Return the (x, y) coordinate for the center point of the cell that contains the specified text.  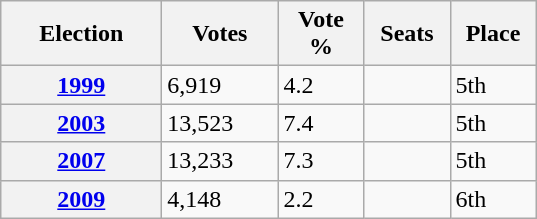
4.2 (321, 85)
1999 (82, 85)
6th (493, 199)
7.3 (321, 161)
Place (493, 34)
6,919 (220, 85)
Vote % (321, 34)
7.4 (321, 123)
2003 (82, 123)
Votes (220, 34)
2.2 (321, 199)
13,523 (220, 123)
2009 (82, 199)
4,148 (220, 199)
Seats (407, 34)
2007 (82, 161)
Election (82, 34)
13,233 (220, 161)
